Scan for the cell matching the given text and deliver its [x, y] coordinate at center. 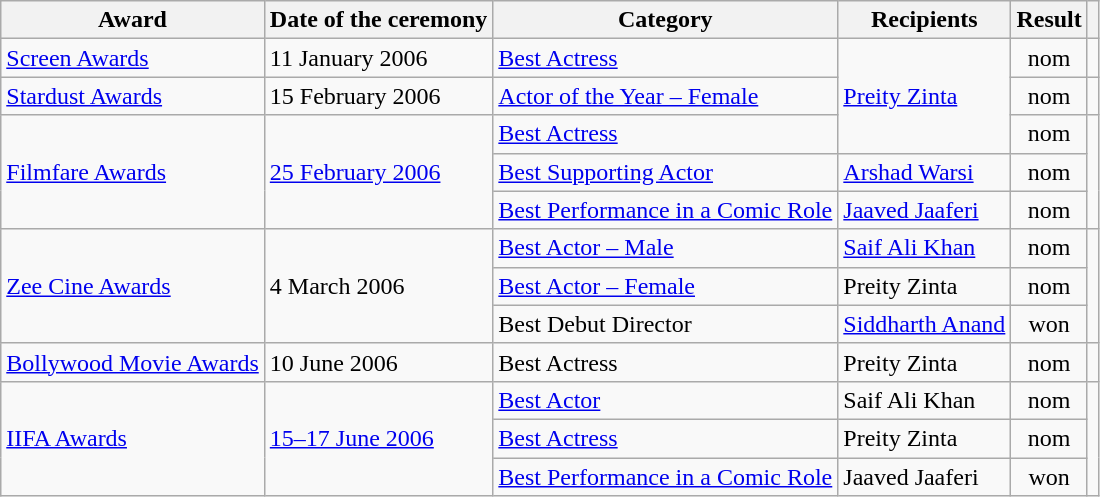
Actor of the Year – Female [666, 96]
Arshad Warsi [924, 172]
Best Actor [666, 400]
Result [1049, 20]
Best Actor – Male [666, 248]
25 February 2006 [378, 172]
Siddharth Anand [924, 324]
Filmfare Awards [133, 172]
15 February 2006 [378, 96]
Best Actor – Female [666, 286]
10 June 2006 [378, 362]
Best Debut Director [666, 324]
Recipients [924, 20]
Zee Cine Awards [133, 286]
Bollywood Movie Awards [133, 362]
4 March 2006 [378, 286]
Category [666, 20]
Screen Awards [133, 58]
15–17 June 2006 [378, 438]
Award [133, 20]
11 January 2006 [378, 58]
IIFA Awards [133, 438]
Stardust Awards [133, 96]
Best Supporting Actor [666, 172]
Date of the ceremony [378, 20]
